Identify which cell holds the provided text, then report its [X, Y] central coordinate. 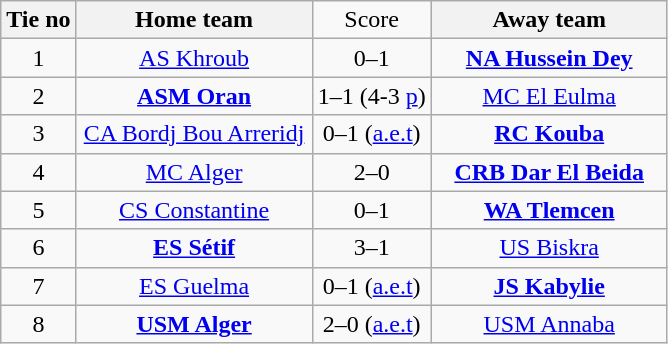
8 [38, 324]
2 [38, 96]
AS Khroub [194, 58]
Score [372, 20]
JS Kabylie [549, 286]
RC Kouba [549, 134]
WA Tlemcen [549, 210]
ASM Oran [194, 96]
2–0 [372, 172]
USM Alger [194, 324]
1 [38, 58]
4 [38, 172]
NA Hussein Dey [549, 58]
Away team [549, 20]
6 [38, 248]
US Biskra [549, 248]
MC El Eulma [549, 96]
3–1 [372, 248]
Home team [194, 20]
5 [38, 210]
Tie no [38, 20]
7 [38, 286]
ES Guelma [194, 286]
CRB Dar El Beida [549, 172]
CA Bordj Bou Arreridj [194, 134]
ES Sétif [194, 248]
MC Alger [194, 172]
2–0 (a.e.t) [372, 324]
USM Annaba [549, 324]
3 [38, 134]
CS Constantine [194, 210]
1–1 (4-3 p) [372, 96]
